Output the (X, Y) coordinate of the center of the cell containing the given text.  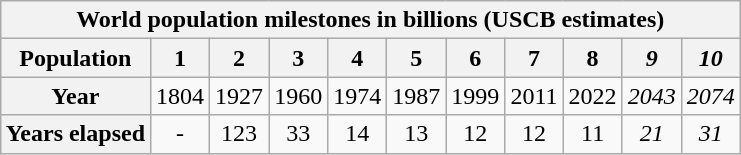
World population milestones in billions (USCB estimates) (370, 20)
2011 (534, 96)
1960 (298, 96)
7 (534, 58)
11 (592, 134)
33 (298, 134)
3 (298, 58)
31 (710, 134)
1974 (358, 96)
Year (75, 96)
1804 (180, 96)
- (180, 134)
10 (710, 58)
1987 (416, 96)
21 (652, 134)
2043 (652, 96)
6 (476, 58)
1 (180, 58)
1927 (240, 96)
5 (416, 58)
14 (358, 134)
1999 (476, 96)
2 (240, 58)
123 (240, 134)
8 (592, 58)
Population (75, 58)
4 (358, 58)
2022 (592, 96)
Years elapsed (75, 134)
9 (652, 58)
13 (416, 134)
2074 (710, 96)
